Detect which cell encompasses the target text, then output its [X, Y] center coordinate. 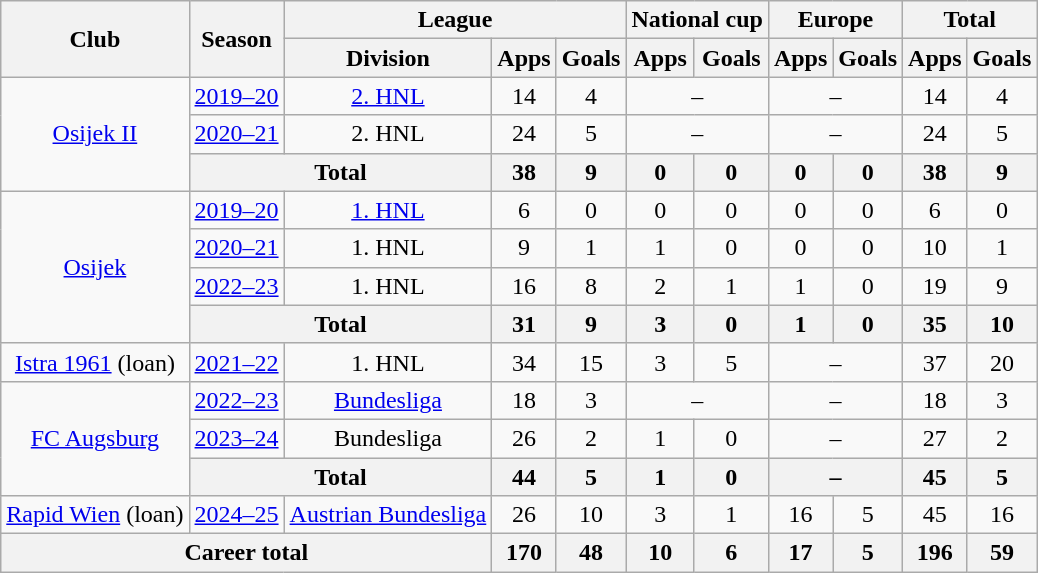
League [455, 20]
27 [935, 438]
8 [591, 286]
Europe [835, 20]
44 [524, 477]
Osijek II [95, 134]
34 [524, 362]
59 [1002, 553]
Division [388, 58]
Career total [246, 553]
Osijek [95, 267]
170 [524, 553]
Istra 1961 (loan) [95, 362]
Rapid Wien (loan) [95, 515]
37 [935, 362]
15 [591, 362]
20 [1002, 362]
2021–22 [236, 362]
Club [95, 39]
17 [800, 553]
35 [935, 324]
Season [236, 39]
48 [591, 553]
National cup [697, 20]
FC Augsburg [95, 438]
2023–24 [236, 438]
19 [935, 286]
31 [524, 324]
Austrian Bundesliga [388, 515]
196 [935, 553]
2024–25 [236, 515]
